Identify which cell holds the provided text, then report its [X, Y] central coordinate. 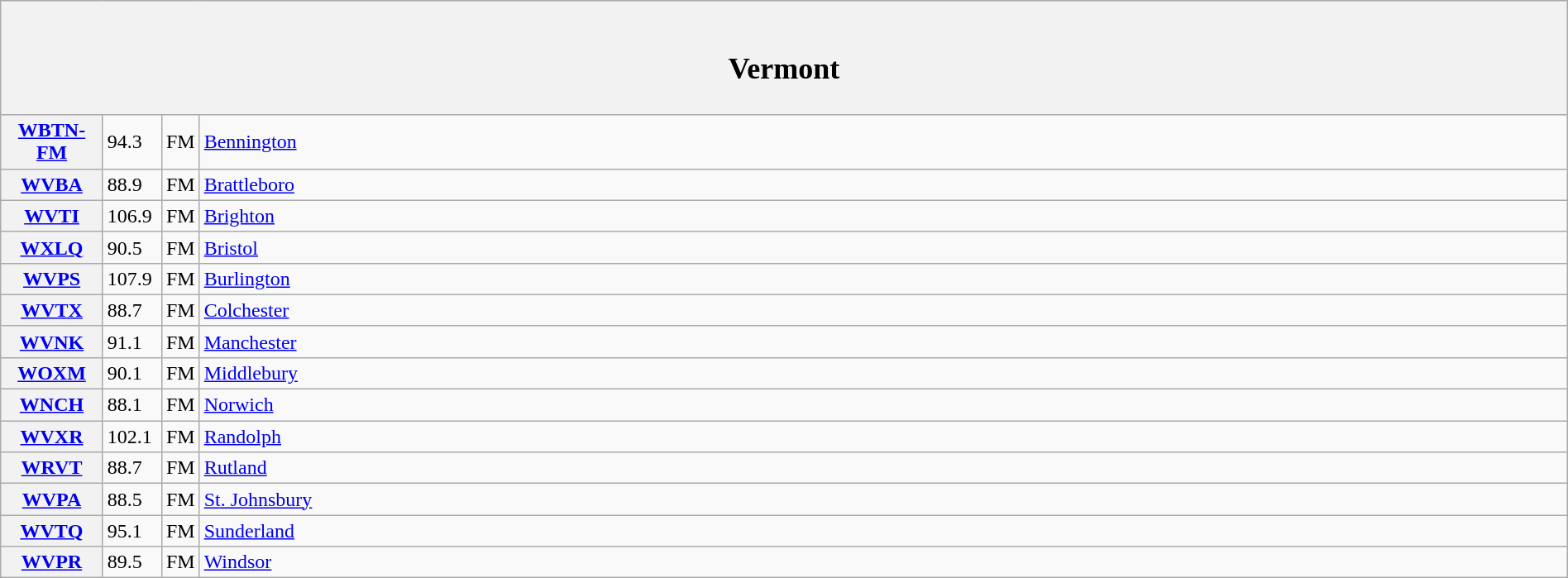
WRVT [52, 468]
WXLQ [52, 247]
Manchester [883, 342]
Middlebury [883, 373]
90.1 [132, 373]
102.1 [132, 437]
Brighton [883, 216]
Norwich [883, 405]
WVTX [52, 310]
WVPR [52, 562]
Colchester [883, 310]
88.5 [132, 499]
WVXR [52, 437]
Burlington [883, 279]
WVNK [52, 342]
WOXM [52, 373]
94.3 [132, 142]
WNCH [52, 405]
88.9 [132, 184]
WVBA [52, 184]
91.1 [132, 342]
WVPA [52, 499]
89.5 [132, 562]
WVTQ [52, 531]
Randolph [883, 437]
Bennington [883, 142]
St. Johnsbury [883, 499]
Rutland [883, 468]
Windsor [883, 562]
WBTN-FM [52, 142]
Brattleboro [883, 184]
WVTI [52, 216]
106.9 [132, 216]
107.9 [132, 279]
Bristol [883, 247]
88.1 [132, 405]
Vermont [784, 58]
90.5 [132, 247]
Sunderland [883, 531]
95.1 [132, 531]
WVPS [52, 279]
